Pinpoint the cell where the given text exists, returning its (x, y) midpoint coordinate. 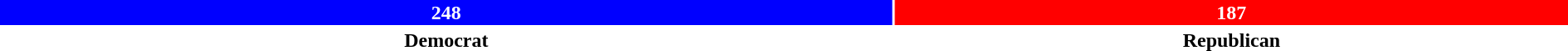
187 (1231, 13)
248 (446, 13)
